Return the (X, Y) coordinate for the center point of the cell that contains the specified text.  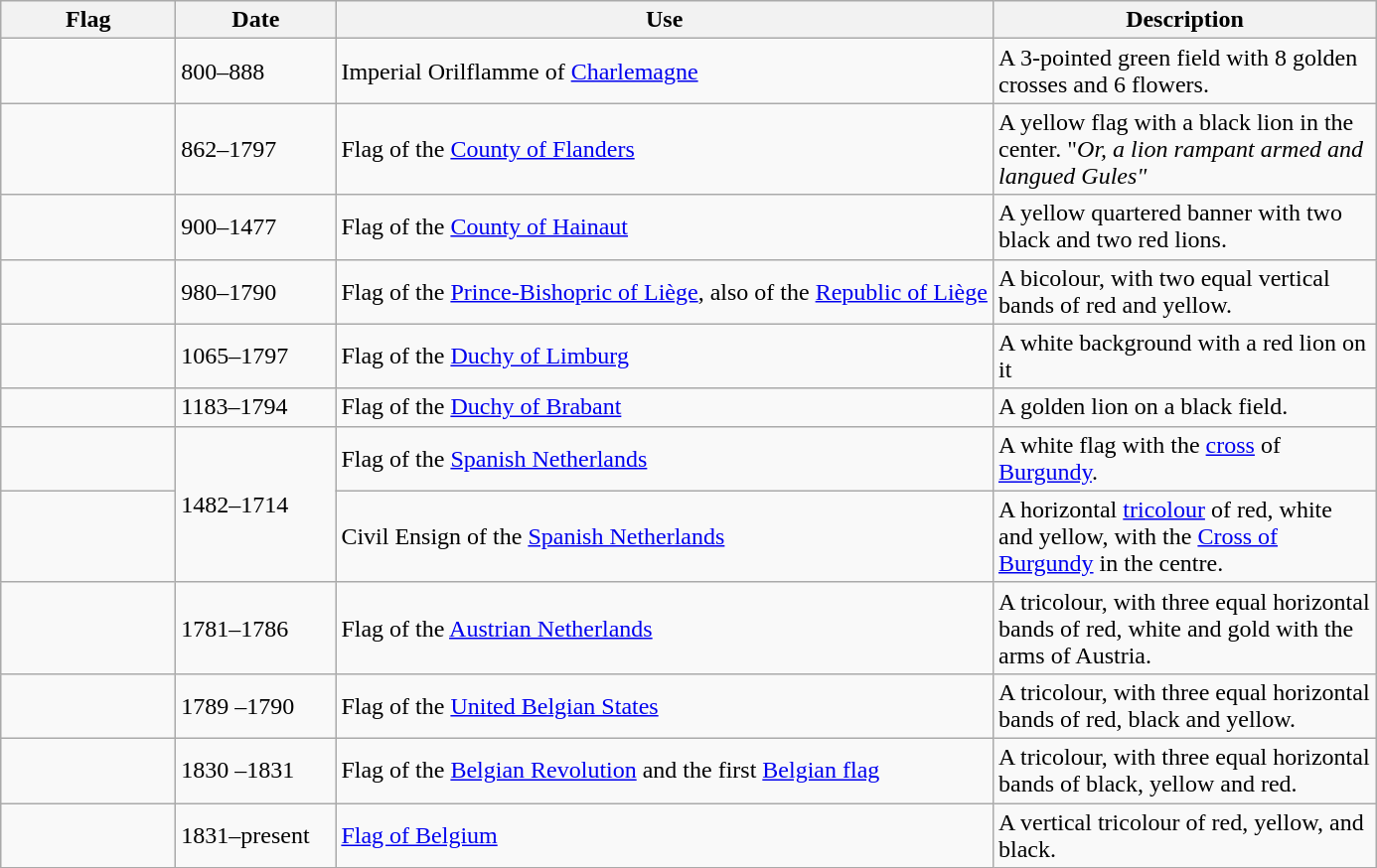
A yellow flag with a black lion in the center. "Or, a lion rampant armed and langued Gules" (1184, 149)
A tricolour, with three equal horizontal bands of red, black and yellow. (1184, 705)
A bicolour, with two equal vertical bands of red and yellow. (1184, 292)
A white background with a red lion on it (1184, 356)
Flag of the Austrian Netherlands (665, 628)
A vertical tricolour of red, yellow, and black. (1184, 834)
Imperial Orilflamme of Charlemagne (665, 72)
Flag of the Spanish Netherlands (665, 459)
900–1477 (256, 226)
Description (1184, 20)
Flag of the United Belgian States (665, 705)
Flag of Belgium (665, 834)
A yellow quartered banner with two black and two red lions. (1184, 226)
1781–1786 (256, 628)
1789 –1790 (256, 705)
862–1797 (256, 149)
Civil Ensign of the Spanish Netherlands (665, 536)
Flag (88, 20)
Flag of the County of Flanders (665, 149)
Use (665, 20)
1831–present (256, 834)
A 3-pointed green field with 8 golden crosses and 6 flowers. (1184, 72)
A horizontal tricolour of red, white and yellow, with the Cross of Burgundy in the centre. (1184, 536)
1183–1794 (256, 407)
1065–1797 (256, 356)
Flag of the County of Hainaut (665, 226)
1482–1714 (256, 505)
Flag of the Duchy of Limburg (665, 356)
Flag of the Prince-Bishopric of Liège, also of the Republic of Liège (665, 292)
Flag of the Duchy of Brabant (665, 407)
Flag of the Belgian Revolution and the first Belgian flag (665, 771)
Date (256, 20)
A golden lion on a black field. (1184, 407)
980–1790 (256, 292)
1830 –1831 (256, 771)
A white flag with the cross of Burgundy. (1184, 459)
A tricolour, with three equal horizontal bands of red, white and gold with the arms of Austria. (1184, 628)
800–888 (256, 72)
A tricolour, with three equal horizontal bands of black, yellow and red. (1184, 771)
